Determine the [x, y] coordinate at the center of the cell enclosing the given text.  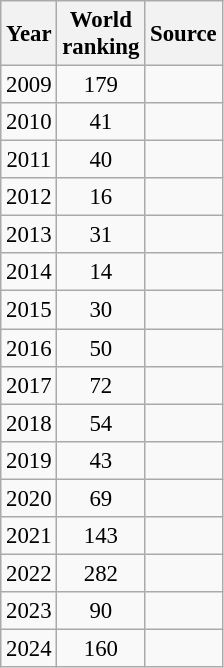
41 [101, 122]
31 [101, 235]
90 [101, 611]
2019 [29, 460]
2018 [29, 423]
2013 [29, 235]
2022 [29, 573]
2017 [29, 385]
16 [101, 197]
Source [184, 34]
Year [29, 34]
282 [101, 573]
69 [101, 498]
14 [101, 273]
43 [101, 460]
54 [101, 423]
2011 [29, 160]
50 [101, 348]
2014 [29, 273]
2012 [29, 197]
Worldranking [101, 34]
72 [101, 385]
40 [101, 160]
2010 [29, 122]
2016 [29, 348]
2015 [29, 310]
2024 [29, 648]
2020 [29, 498]
2009 [29, 85]
143 [101, 536]
30 [101, 310]
2023 [29, 611]
2021 [29, 536]
160 [101, 648]
179 [101, 85]
